Return (X, Y) of the center of cell containing provided text 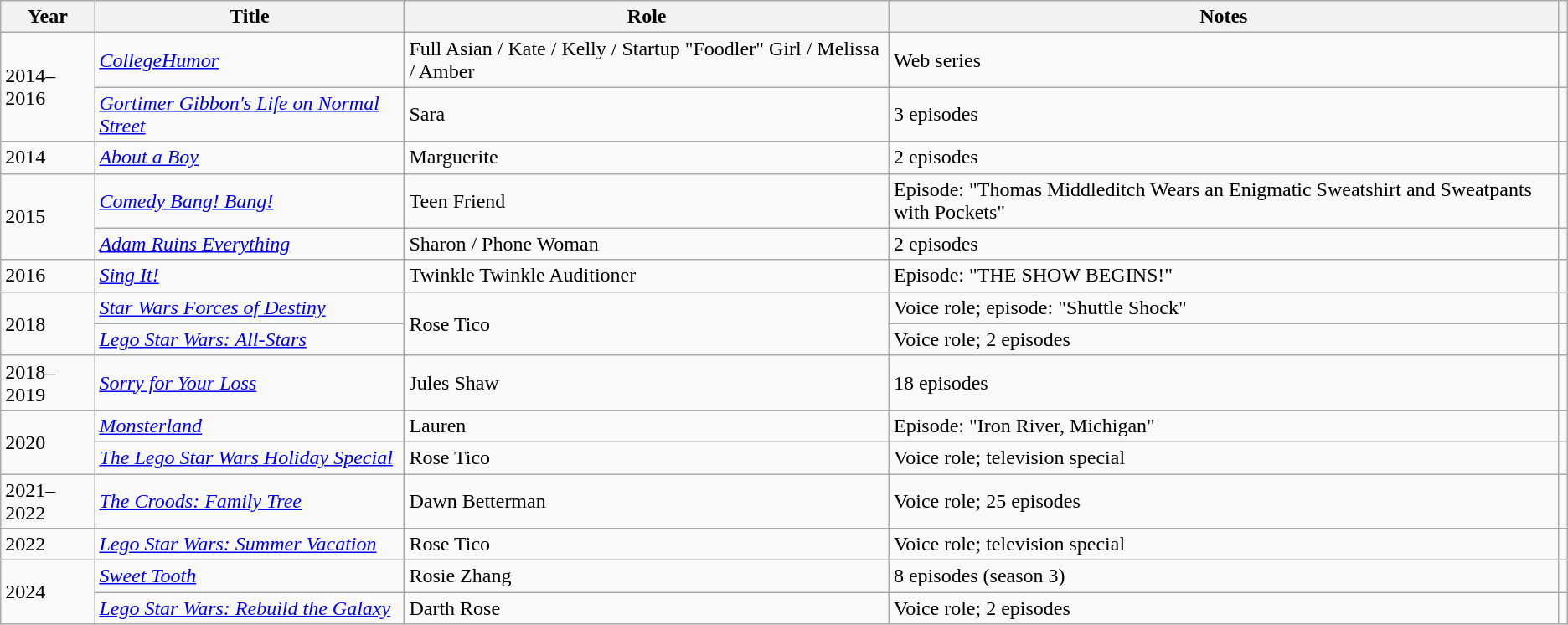
Lego Star Wars: All-Stars (250, 339)
Episode: "Iron River, Michigan" (1223, 426)
Year (48, 17)
Lego Star Wars: Summer Vacation (250, 545)
Role (647, 17)
Monsterland (250, 426)
CollegeHumor (250, 60)
Sweet Tooth (250, 576)
2024 (48, 592)
Sharon / Phone Woman (647, 244)
Darth Rose (647, 608)
2014 (48, 158)
Dawn Betterman (647, 501)
2020 (48, 442)
Rosie Zhang (647, 576)
Sing It! (250, 276)
Marguerite (647, 158)
2018 (48, 323)
2021–2022 (48, 501)
Jules Shaw (647, 382)
About a Boy (250, 158)
Twinkle Twinkle Auditioner (647, 276)
Notes (1223, 17)
2022 (48, 545)
Adam Ruins Everything (250, 244)
2014–2016 (48, 87)
8 episodes (season 3) (1223, 576)
Star Wars Forces of Destiny (250, 307)
18 episodes (1223, 382)
Lego Star Wars: Rebuild the Galaxy (250, 608)
Voice role; episode: "Shuttle Shock" (1223, 307)
Comedy Bang! Bang! (250, 201)
Teen Friend (647, 201)
The Croods: Family Tree (250, 501)
Gortimer Gibbon's Life on Normal Street (250, 114)
Web series (1223, 60)
Sara (647, 114)
2015 (48, 216)
Title (250, 17)
3 episodes (1223, 114)
Episode: "Thomas Middleditch Wears an Enigmatic Sweatshirt and Sweatpants with Pockets" (1223, 201)
2018–2019 (48, 382)
Lauren (647, 426)
Sorry for Your Loss (250, 382)
Voice role; 25 episodes (1223, 501)
2016 (48, 276)
Full Asian / Kate / Kelly / Startup "Foodler" Girl / Melissa / Amber (647, 60)
Episode: "THE SHOW BEGINS!" (1223, 276)
The Lego Star Wars Holiday Special (250, 457)
